From the cell containing the given text, extract its center point as (X, Y) coordinate. 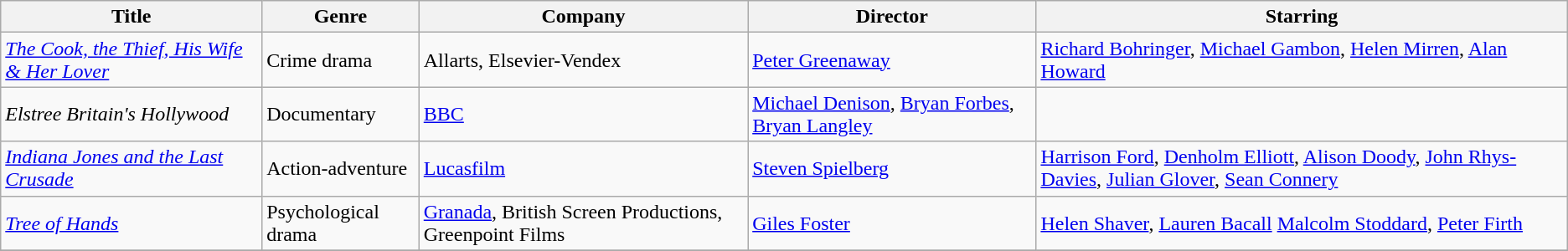
Psychological drama (341, 223)
Title (132, 17)
Harrison Ford, Denholm Elliott, Alison Doody, John Rhys-Davies, Julian Glover, Sean Connery (1302, 169)
BBC (583, 114)
Documentary (341, 114)
Richard Bohringer, Michael Gambon, Helen Mirren, Alan Howard (1302, 60)
Genre (341, 17)
Action-adventure (341, 169)
Indiana Jones and the Last Crusade (132, 169)
Granada, British Screen Productions, Greenpoint Films (583, 223)
Allarts, Elsevier-Vendex (583, 60)
Helen Shaver, Lauren Bacall Malcolm Stoddard, Peter Firth (1302, 223)
Director (892, 17)
Company (583, 17)
Lucasfilm (583, 169)
Elstree Britain's Hollywood (132, 114)
Michael Denison, Bryan Forbes, Bryan Langley (892, 114)
Giles Foster (892, 223)
Steven Spielberg (892, 169)
Starring (1302, 17)
Crime drama (341, 60)
The Cook, the Thief, His Wife & Her Lover (132, 60)
Tree of Hands (132, 223)
Peter Greenaway (892, 60)
